Extract the (X, Y) coordinate from the center of the cell holding the provided text.  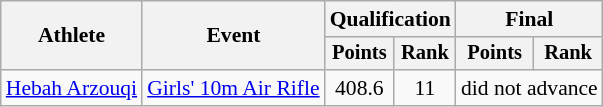
11 (425, 88)
did not advance (530, 88)
408.6 (360, 88)
Girls' 10m Air Rifle (234, 88)
Hebah Arzouqi (72, 88)
Event (234, 36)
Qualification (390, 19)
Athlete (72, 36)
Final (530, 19)
